Capture the cell that displays the provided text and extract its [x, y] central coordinate. 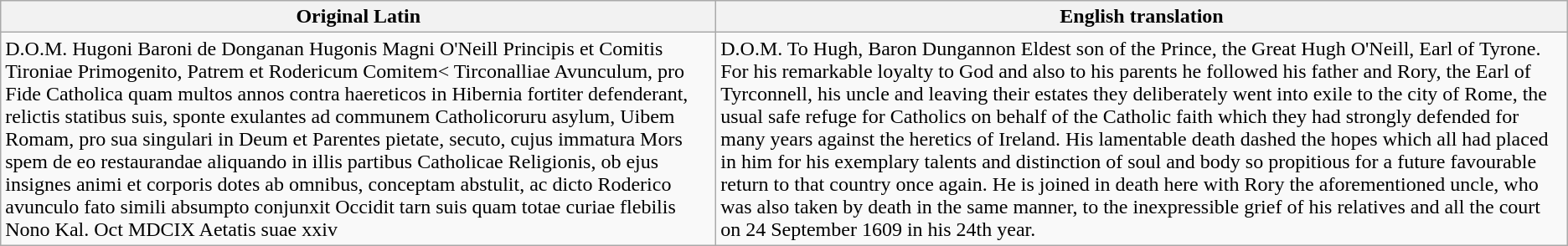
Original Latin [358, 17]
English translation [1142, 17]
